Locate the cell with the specified text and output its (x, y) center coordinate. 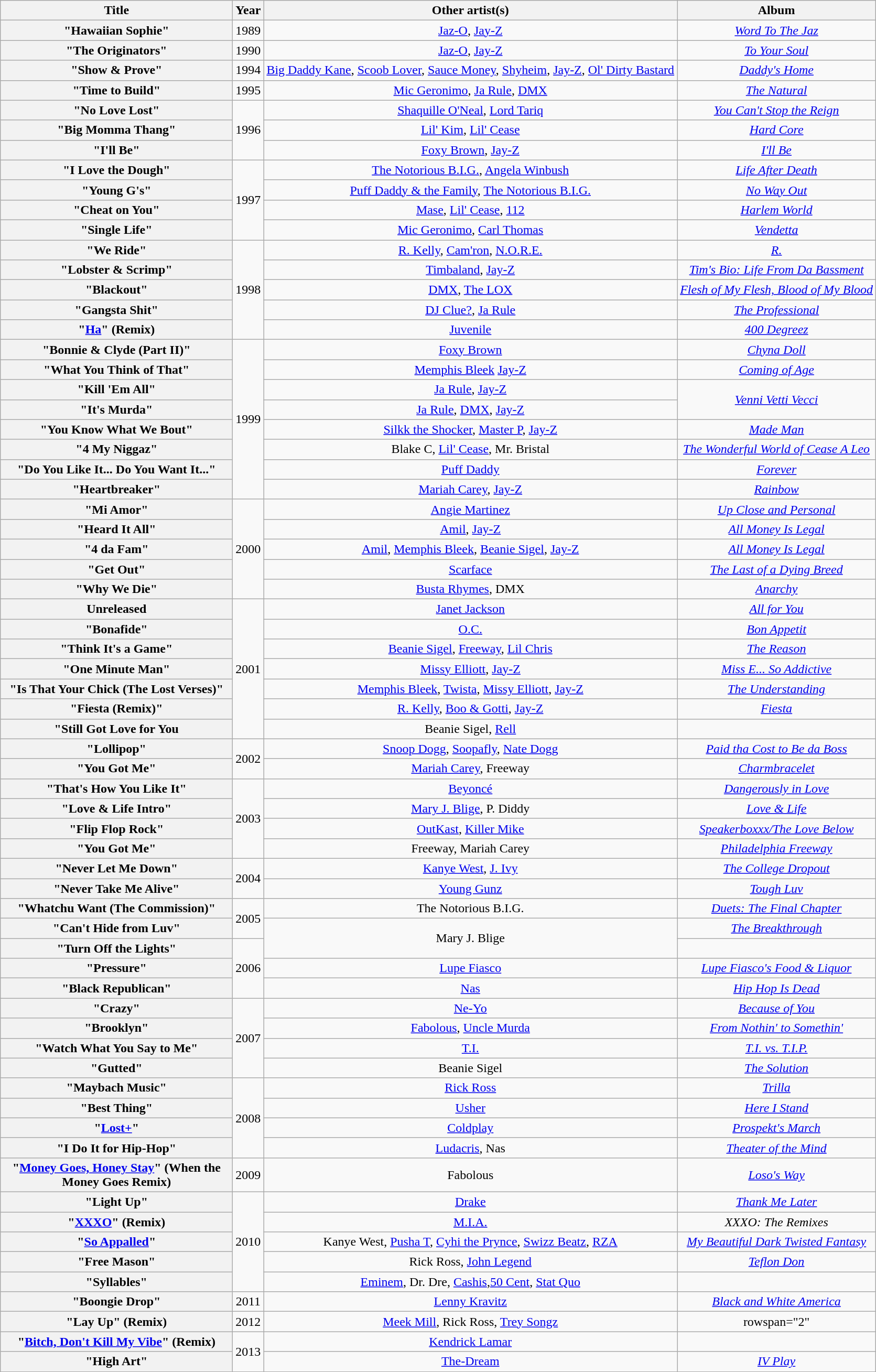
Venni Vetti Vecci (777, 399)
M.I.A. (471, 1222)
"Best Thing" (116, 1108)
Other artist(s) (471, 10)
I'll Be (777, 150)
"Never Take Me Alive" (116, 889)
Harlem World (777, 210)
"So Appalled" (116, 1242)
Theater of the Mind (777, 1148)
Angie Martinez (471, 509)
Young Gunz (471, 889)
2002 (248, 759)
2006 (248, 968)
Memphis Bleek, Twista, Missy Elliott, Jay-Z (471, 689)
Coming of Age (777, 370)
1994 (248, 70)
Life After Death (777, 170)
Rainbow (777, 489)
"You Know What We Bout" (116, 429)
Charmbracelet (777, 769)
Blake C, Lil' Cease, Mr. Bristal (471, 449)
Word To The Jaz (777, 30)
Eminem, Dr. Dre, Cashis,50 Cent, Stat Quo (471, 1282)
"Free Mason" (116, 1262)
Shaquille O'Neal, Lord Tariq (471, 110)
"High Art" (116, 1362)
Miss E... So Addictive (777, 669)
2009 (248, 1174)
No Way Out (777, 190)
"Kill 'Em All" (116, 390)
Lil' Kim, Lil' Cease (471, 130)
"Black Republican" (116, 988)
DJ Clue?, Ja Rule (471, 310)
Title (116, 10)
Missy Elliott, Jay-Z (471, 669)
"Why We Die" (116, 589)
"Hawaiian Sophie" (116, 30)
"Still Got Love for You (116, 729)
The Notorious B.I.G. (471, 909)
1996 (248, 130)
Big Daddy Kane, Scoob Lover, Sauce Money, Shyheim, Jay-Z, Ol' Dirty Bastard (471, 70)
"Cheat on You" (116, 210)
"What You Think of That" (116, 370)
"Fiesta (Remix)" (116, 709)
My Beautiful Dark Twisted Fantasy (777, 1242)
R. Kelly, Cam'ron, N.O.R.E. (471, 250)
"Lost+" (116, 1128)
"Time to Build" (116, 90)
Beanie Sigel, Rell (471, 729)
XXXO: The Remixes (777, 1222)
"Bonafide" (116, 629)
Kanye West, Pusha T, Cyhi the Prynce, Swizz Beatz, RZA (471, 1242)
"Blackout" (116, 290)
Dangerously in Love (777, 788)
Puff Daddy & the Family, The Notorious B.I.G. (471, 190)
Ludacris, Nas (471, 1148)
"Syllables" (116, 1282)
T.I. vs. T.I.P. (777, 1048)
R. Kelly, Boo & Gotti, Jay-Z (471, 709)
To Your Soul (777, 50)
Duets: The Final Chapter (777, 909)
"Money Goes, Honey Stay" (When the Money Goes Remix) (116, 1174)
Year (248, 10)
2013 (248, 1352)
Ja Rule, DMX, Jay-Z (471, 409)
"Do You Like It... Do You Want It..." (116, 469)
"Can't Hide from Luv" (116, 928)
Love & Life (777, 808)
O.C. (471, 629)
2003 (248, 818)
Paid tha Cost to Be da Boss (777, 749)
2012 (248, 1322)
Prospekt's March (777, 1128)
The Notorious B.I.G., Angela Winbush (471, 170)
"Lollipop" (116, 749)
"I Love the Dough" (116, 170)
Trilla (777, 1088)
Mic Geronimo, Ja Rule, DMX (471, 90)
Tough Luv (777, 889)
"The Originators" (116, 50)
Anarchy (777, 589)
"We Ride" (116, 250)
Beanie Sigel (471, 1068)
2001 (248, 669)
400 Degreez (777, 330)
The Solution (777, 1068)
2010 (248, 1241)
Philadelphia Freeway (777, 848)
DMX, The LOX (471, 290)
"No Love Lost" (116, 110)
Up Close and Personal (777, 509)
Lenny Kravitz (471, 1302)
"Big Momma Thang" (116, 130)
2005 (248, 919)
Usher (471, 1108)
Teflon Don (777, 1262)
"Pressure" (116, 968)
The Professional (777, 310)
Amil, Memphis Bleek, Beanie Sigel, Jay-Z (471, 549)
Janet Jackson (471, 609)
Flesh of My Flesh, Blood of My Blood (777, 290)
All for You (777, 609)
Mase, Lil' Cease, 112 (471, 210)
"Love & Life Intro" (116, 808)
You Can't Stop the Reign (777, 110)
Scarface (471, 569)
Mary J. Blige (471, 938)
Tim's Bio: Life From Da Bassment (777, 270)
Coldplay (471, 1128)
Silkk the Shocker, Master P, Jay-Z (471, 429)
Album (777, 10)
Vendetta (777, 230)
1995 (248, 90)
"Maybach Music" (116, 1088)
The College Dropout (777, 868)
Daddy's Home (777, 70)
Hard Core (777, 130)
"Heard It All" (116, 529)
Foxy Brown, Jay-Z (471, 150)
Speakerboxxx/The Love Below (777, 828)
Foxy Brown (471, 350)
"Bonnie & Clyde (Part II)" (116, 350)
Juvenile (471, 330)
The Understanding (777, 689)
"Bitch, Don't Kill My Vibe" (Remix) (116, 1342)
"Whatchu Want (The Commission)" (116, 909)
"Mi Amor" (116, 509)
"Flip Flop Rock" (116, 828)
Beanie Sigel, Freeway, Lil Chris (471, 649)
Mariah Carey, Freeway (471, 769)
rowspan="2" (777, 1322)
Mary J. Blige, P. Diddy (471, 808)
Nas (471, 988)
"Get Out" (116, 569)
"Never Let Me Down" (116, 868)
"Light Up" (116, 1202)
Timbaland, Jay-Z (471, 270)
Chyna Doll (777, 350)
"Brooklyn" (116, 1028)
Snoop Dogg, Soopafly, Nate Dogg (471, 749)
"Crazy" (116, 1008)
T.I. (471, 1048)
Forever (777, 469)
Ja Rule, Jay-Z (471, 390)
Mic Geronimo, Carl Thomas (471, 230)
"XXXO" (Remix) (116, 1222)
The Reason (777, 649)
OutKast, Killer Mike (471, 828)
Here I Stand (777, 1108)
1989 (248, 30)
"Single Life" (116, 230)
The Breakthrough (777, 928)
Amil, Jay-Z (471, 529)
Thank Me Later (777, 1202)
From Nothin' to Somethin' (777, 1028)
"Lobster & Scrimp" (116, 270)
"Lay Up" (Remix) (116, 1322)
The Wonderful World of Cease A Leo (777, 449)
Kendrick Lamar (471, 1342)
Memphis Bleek Jay-Z (471, 370)
Freeway, Mariah Carey (471, 848)
"Boongie Drop" (116, 1302)
"I Do It for Hip-Hop" (116, 1148)
Unreleased (116, 609)
1998 (248, 290)
Lupe Fiasco's Food & Liquor (777, 968)
"That's How You Like It" (116, 788)
The-Dream (471, 1362)
Meek Mill, Rick Ross, Trey Songz (471, 1322)
"One Minute Man" (116, 669)
Mariah Carey, Jay-Z (471, 489)
"I'll Be" (116, 150)
"Heartbreaker" (116, 489)
1997 (248, 200)
"Gangsta Shit" (116, 310)
2004 (248, 878)
Rick Ross, John Legend (471, 1262)
Fabolous, Uncle Murda (471, 1028)
"It's Murda" (116, 409)
Made Man (777, 429)
Black and White America (777, 1302)
"Turn Off the Lights" (116, 948)
Fiesta (777, 709)
Lupe Fiasco (471, 968)
The Last of a Dying Breed (777, 569)
IV Play (777, 1362)
2000 (248, 549)
2008 (248, 1118)
"Show & Prove" (116, 70)
Busta Rhymes, DMX (471, 589)
2011 (248, 1302)
Drake (471, 1202)
"Young G's" (116, 190)
"Ha" (Remix) (116, 330)
1999 (248, 419)
"Gutted" (116, 1068)
Hip Hop Is Dead (777, 988)
Fabolous (471, 1174)
Bon Appetit (777, 629)
"Watch What You Say to Me" (116, 1048)
The Natural (777, 90)
"4 My Niggaz" (116, 449)
Because of You (777, 1008)
Loso's Way (777, 1174)
"Is That Your Chick (The Lost Verses)" (116, 689)
Rick Ross (471, 1088)
Kanye West, J. Ivy (471, 868)
Puff Daddy (471, 469)
R. (777, 250)
Ne-Yo (471, 1008)
2007 (248, 1038)
1990 (248, 50)
Beyoncé (471, 788)
"Think It's a Game" (116, 649)
"4 da Fam" (116, 549)
